Return the [x, y] coordinate for the center point of the cell that contains the specified text.  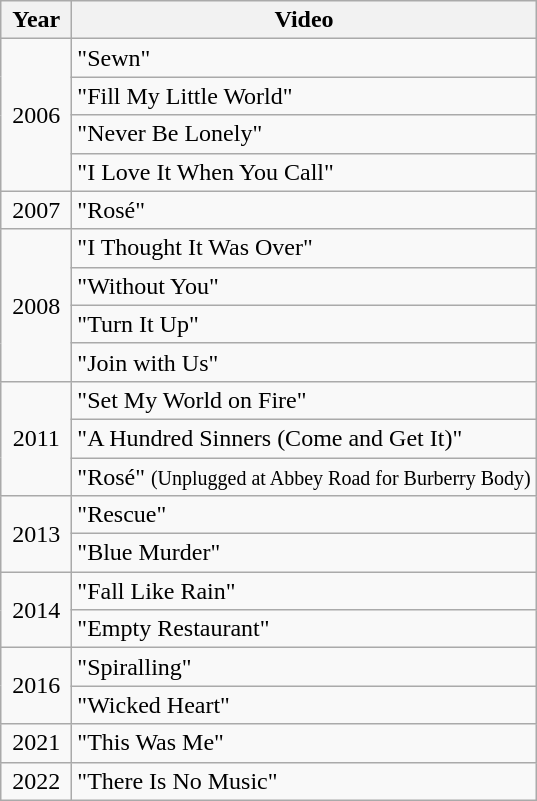
"Join with Us" [304, 362]
"Rescue" [304, 515]
"I Thought It Was Over" [304, 248]
"Rosé" [304, 210]
"Sewn" [304, 58]
"Fill My Little World" [304, 96]
2022 [36, 781]
"Fall Like Rain" [304, 591]
2021 [36, 743]
2006 [36, 115]
"This Was Me" [304, 743]
"I Love It When You Call" [304, 172]
2007 [36, 210]
"Spiralling" [304, 667]
"Blue Murder" [304, 553]
"A Hundred Sinners (Come and Get It)" [304, 438]
Video [304, 20]
"Wicked Heart" [304, 705]
"Empty Restaurant" [304, 629]
"Never Be Lonely" [304, 134]
Year [36, 20]
"Rosé" (Unplugged at Abbey Road for Burberry Body) [304, 477]
2014 [36, 610]
"Set My World on Fire" [304, 400]
2008 [36, 305]
"There Is No Music" [304, 781]
"Without You" [304, 286]
2011 [36, 438]
"Turn It Up" [304, 324]
2013 [36, 534]
2016 [36, 686]
